From the cell containing the given text, extract its center point as (X, Y) coordinate. 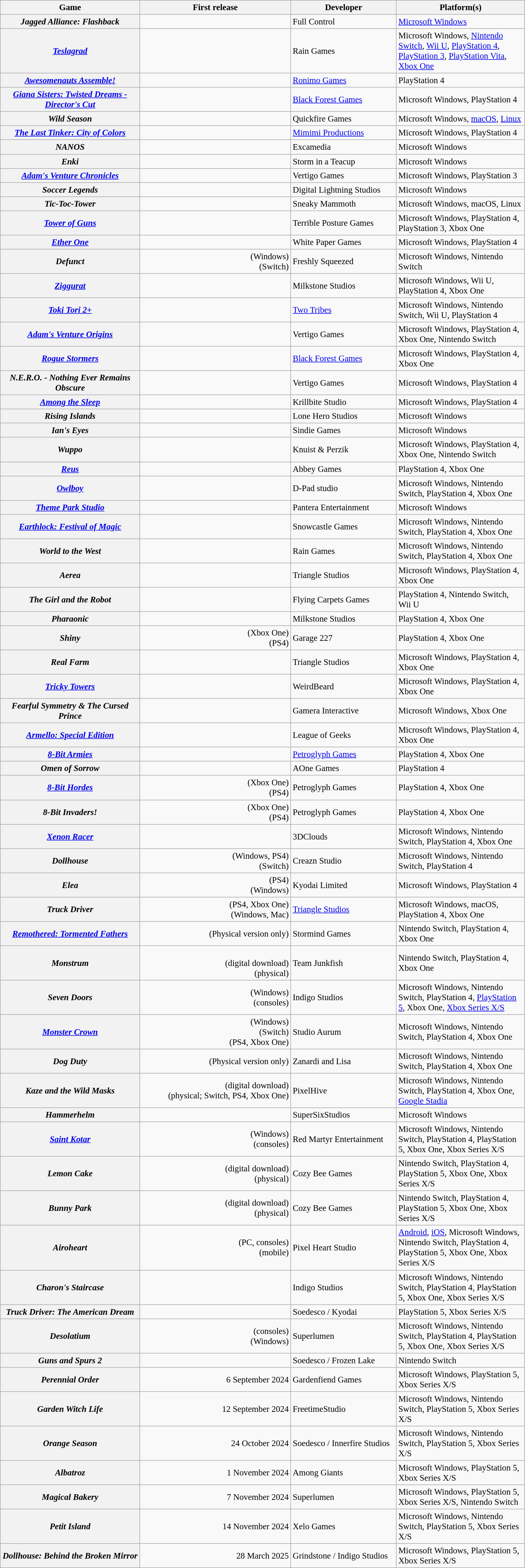
Microsoft Windows, Nintendo Switch, PlayStation 4, Xbox One, Google Stadia (461, 1091)
Among Giants (343, 1473)
Soedesco / Kyodai (343, 1312)
Real Farm (70, 662)
14 November 2024 (215, 1527)
(PC, consoles) (mobile) (215, 1248)
Garage 227 (343, 638)
Seven Doors (70, 998)
(digital download) (physical; Switch, PS4, Xbox One) (215, 1091)
Among the Sleep (70, 402)
Lone Hero Studios (343, 416)
Dog Duty (70, 1061)
The Girl and the Robot (70, 600)
12 September 2024 (215, 1409)
Game (70, 8)
Freshly Squeezed (343, 261)
White Paper Games (343, 242)
Microsoft Windows, PlayStation 3 (461, 175)
(Windows) (Switch) (215, 261)
Petit Island (70, 1527)
Sneaky Mammoth (343, 204)
Guns and Spurs 2 (70, 1360)
Grindstone / Indigo Studios (343, 1556)
Microsoft Windows, Nintendo Switch, PlayStation 4 (461, 861)
Shiny (70, 638)
8-Bit Hordes (70, 788)
PixelHive (343, 1091)
Ronimo Games (343, 81)
Rising Islands (70, 416)
Nintendo Switch (461, 1360)
Krillbite Studio (343, 402)
Dollhouse (70, 861)
Two Tribes (343, 310)
Ziggurat (70, 286)
Storm in a Teacup (343, 161)
Microsoft Windows, Nintendo Switch, Wii U, PlayStation 4, PlayStation 3, PlayStation Vita, Xbox One (461, 51)
Perennial Order (70, 1379)
SuperSixStudios (343, 1115)
Terrible Posture Games (343, 223)
Hammerhelm (70, 1115)
Android, iOS, Microsoft Windows, Nintendo Switch, PlayStation 4, PlayStation 5, Xbox One, Xbox Series X/S (461, 1248)
Rogue Stormers (70, 359)
Gamera Interactive (343, 711)
Kyodai Limited (343, 885)
Microsoft Windows, macOS, PlayStation 4, Xbox One (461, 909)
Microsoft Windows, PlayStation 4, PlayStation 3, Xbox One (461, 223)
Albatroz (70, 1473)
Red Martyr Entertainment (343, 1139)
Ether One (70, 242)
Zanardi and Lisa (343, 1061)
Bunny Park (70, 1208)
7 November 2024 (215, 1497)
8-Bit Armies (70, 754)
Saint Kotar (70, 1139)
Magical Bakery (70, 1497)
Teslagrad (70, 51)
Pharaonic (70, 619)
Microsoft Windows, PlayStation 5, Xbox Series X/S, Nintendo Switch (461, 1497)
WeirdBeard (343, 686)
Toki Tori 2+ (70, 310)
Ian's Eyes (70, 430)
First release (215, 8)
Aerea (70, 575)
Microsoft Windows, Nintendo Switch (461, 261)
Garden Witch Life (70, 1409)
Xelo Games (343, 1527)
Omen of Sorrow (70, 769)
Monster Crown (70, 1032)
Excamedia (343, 147)
3DClouds (343, 836)
Tower of Guns (70, 223)
24 October 2024 (215, 1443)
Adam's Venture Chronicles (70, 175)
Microsoft Windows, Nintendo Switch, Wii U, PlayStation 4 (461, 310)
Giana Sisters: Twisted Dreams - Director's Cut (70, 99)
Earthlock: Festival of Magic (70, 527)
Wild Season (70, 119)
28 March 2025 (215, 1556)
Orange Season (70, 1443)
Microsoft Windows, Xbox One (461, 711)
N.E.R.O. - Nothing Ever Remains Obscure (70, 383)
The Last Tinker: City of Colors (70, 133)
Pixel Heart Studio (343, 1248)
1 November 2024 (215, 1473)
FreetimeStudio (343, 1409)
Soccer Legends (70, 190)
8-Bit Invaders! (70, 812)
Armello: Special Edition (70, 735)
Defunct (70, 261)
PlayStation 4, Nintendo Switch, Wii U (461, 600)
Remothered: Tormented Fathers (70, 934)
Platform(s) (461, 8)
Fearful Symmetry & The Cursed Prince (70, 711)
Studio Aurum (343, 1032)
Abbey Games (343, 469)
Kaze and the Wild Masks (70, 1091)
Full Control (343, 22)
Tricky Towers (70, 686)
Wuppo (70, 450)
PlayStation 5, Xbox Series X/S (461, 1312)
(PS4, Xbox One) (Windows, Mac) (215, 909)
Airoheart (70, 1248)
Desolatium (70, 1336)
Dollhouse: Behind the Broken Mirror (70, 1556)
Reus (70, 469)
Owlboy (70, 488)
(Windows, PS4) (Switch) (215, 861)
Mimimi Productions (343, 133)
Theme Park Studio (70, 507)
Creazn Studio (343, 861)
(Windows) (Switch) (PS4, Xbox One) (215, 1032)
Knuist & Perzik (343, 450)
NANOS (70, 147)
Adam's Venture Origins (70, 334)
Enki (70, 161)
Flying Carpets Games (343, 600)
(PS4) (Windows) (215, 885)
Lemon Cake (70, 1174)
Microsoft Windows, Wii U, PlayStation 4, Xbox One (461, 286)
Monstrum (70, 963)
Quickfire Games (343, 119)
Soedesco / Innerfire Studios (343, 1443)
League of Geeks (343, 735)
Snowcastle Games (343, 527)
World to the West (70, 551)
Sindie Games (343, 430)
Stormind Games (343, 934)
Awesomenauts Assemble! (70, 81)
Pantera Entertainment (343, 507)
AOne Games (343, 769)
D-Pad studio (343, 488)
Tic-Toc-Tower (70, 204)
Xenon Racer (70, 836)
Charon's Staircase (70, 1287)
Truck Driver (70, 909)
Elea (70, 885)
(consoles) (Windows) (215, 1336)
Developer (343, 8)
Truck Driver: The American Dream (70, 1312)
Gardenfiend Games (343, 1379)
6 September 2024 (215, 1379)
Soedesco / Frozen Lake (343, 1360)
Jagged Alliance: Flashback (70, 22)
Team Junkfish (343, 963)
Digital Lightning Studios (343, 190)
